Detect which cell encompasses the target text, then output its [x, y] center coordinate. 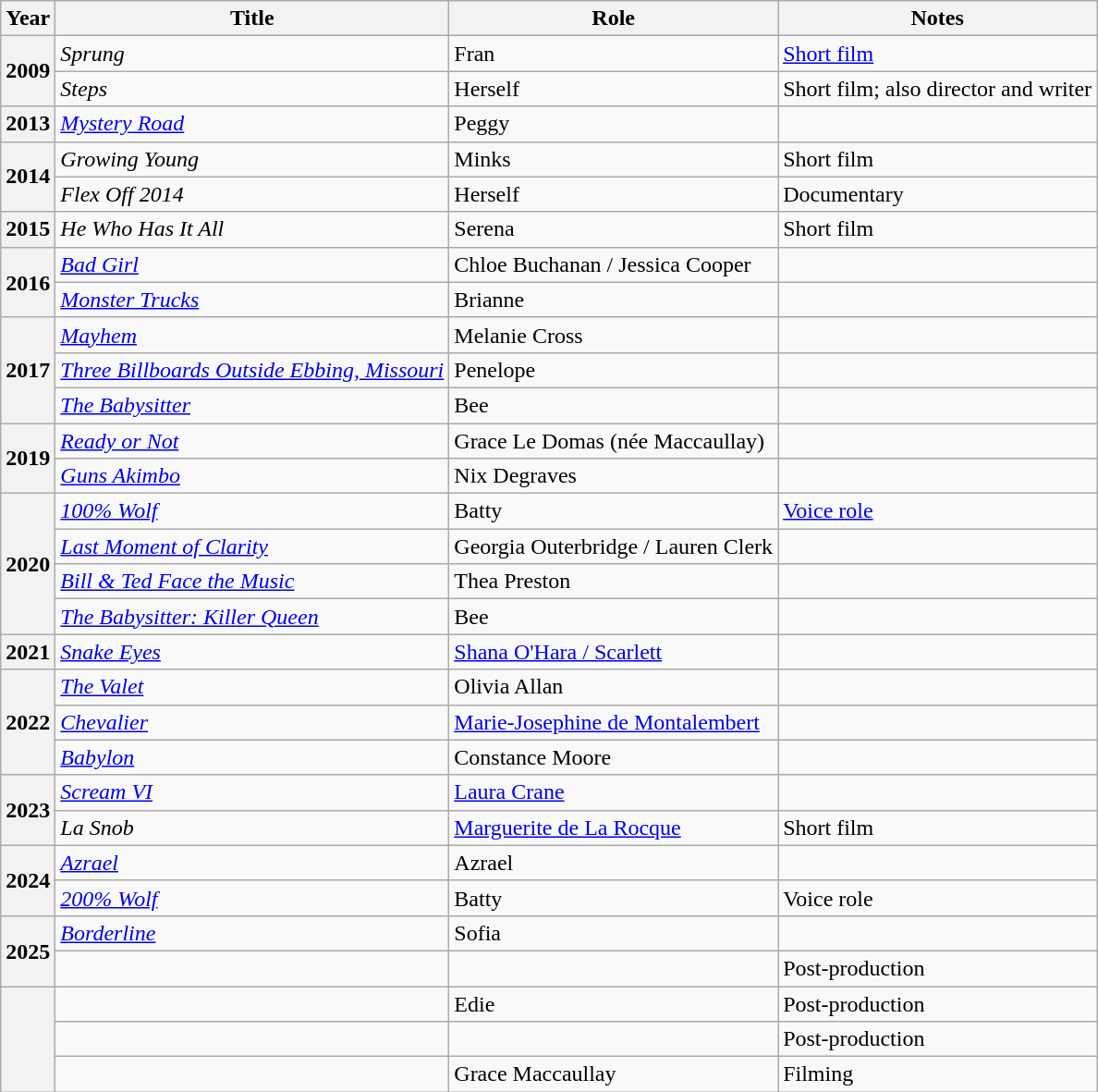
The Valet [252, 687]
2013 [28, 124]
Steps [252, 89]
Grace Maccaullay [614, 1074]
2020 [28, 564]
Ready or Not [252, 441]
Guns Akimbo [252, 476]
Filming [937, 1074]
Laura Crane [614, 792]
2019 [28, 459]
2009 [28, 71]
Chloe Buchanan / Jessica Cooper [614, 264]
Year [28, 18]
Minks [614, 159]
Babylon [252, 757]
Brianne [614, 300]
Nix Degraves [614, 476]
Georgia Outerbridge / Lauren Clerk [614, 546]
Short film; also director and writer [937, 89]
Marguerite de La Rocque [614, 828]
Scream VI [252, 792]
Last Moment of Clarity [252, 546]
2025 [28, 951]
He Who Has It All [252, 229]
2016 [28, 282]
Role [614, 18]
Bill & Ted Face the Music [252, 582]
Mystery Road [252, 124]
Fran [614, 54]
Melanie Cross [614, 335]
La Snob [252, 828]
Mayhem [252, 335]
Notes [937, 18]
Flex Off 2014 [252, 194]
Snake Eyes [252, 652]
100% Wolf [252, 511]
Marie-Josephine de Montalembert [614, 722]
Edie [614, 1003]
Title [252, 18]
Peggy [614, 124]
Bad Girl [252, 264]
Growing Young [252, 159]
Documentary [937, 194]
Olivia Allan [614, 687]
Serena [614, 229]
Chevalier [252, 722]
2017 [28, 370]
2022 [28, 722]
Penelope [614, 370]
2024 [28, 880]
Sofia [614, 933]
Grace Le Domas (née Maccaullay) [614, 441]
Thea Preston [614, 582]
Constance Moore [614, 757]
Monster Trucks [252, 300]
The Babysitter: Killer Queen [252, 617]
Sprung [252, 54]
The Babysitter [252, 405]
2014 [28, 177]
2021 [28, 652]
200% Wolf [252, 898]
2015 [28, 229]
2023 [28, 810]
Shana O'Hara / Scarlett [614, 652]
Borderline [252, 933]
Three Billboards Outside Ebbing, Missouri [252, 370]
